Determine the (X, Y) coordinate at the center of the cell enclosing the given text.  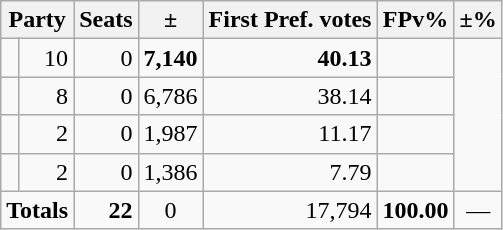
Party (38, 20)
7,140 (170, 58)
38.14 (290, 96)
40.13 (290, 58)
8 (46, 96)
FPv% (416, 20)
First Pref. votes (290, 20)
±% (478, 20)
1,987 (170, 134)
1,386 (170, 172)
17,794 (290, 210)
10 (46, 58)
100.00 (416, 210)
— (478, 210)
7.79 (290, 172)
6,786 (170, 96)
22 (106, 210)
Totals (38, 210)
11.17 (290, 134)
± (170, 20)
Seats (106, 20)
